Determine the (X, Y) coordinate at the center of the cell enclosing the given text.  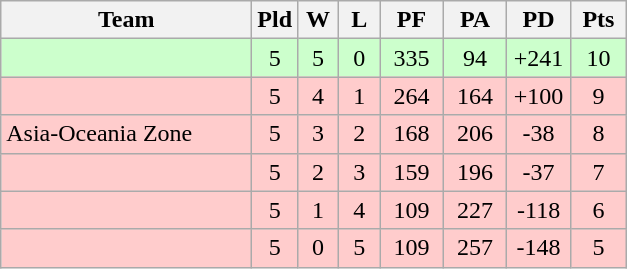
196 (475, 172)
Asia-Oceania Zone (126, 134)
Pld (275, 20)
L (360, 20)
Team (126, 20)
+241 (539, 58)
6 (598, 210)
227 (475, 210)
164 (475, 96)
8 (598, 134)
257 (475, 248)
9 (598, 96)
-148 (539, 248)
335 (412, 58)
Pts (598, 20)
PF (412, 20)
-38 (539, 134)
206 (475, 134)
10 (598, 58)
94 (475, 58)
168 (412, 134)
W (318, 20)
159 (412, 172)
-37 (539, 172)
PD (539, 20)
+100 (539, 96)
-118 (539, 210)
264 (412, 96)
7 (598, 172)
PA (475, 20)
